Search for the cell housing the specified text and yield its [x, y] center coordinate. 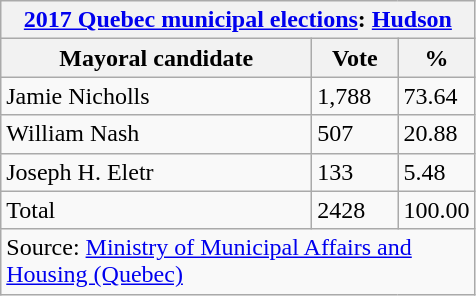
% [436, 58]
5.48 [436, 172]
100.00 [436, 210]
73.64 [436, 96]
Source: Ministry of Municipal Affairs and Housing (Quebec) [238, 262]
2017 Quebec municipal elections: Hudson [238, 20]
Jamie Nicholls [156, 96]
20.88 [436, 134]
Vote [355, 58]
Joseph H. Eletr [156, 172]
1,788 [355, 96]
William Nash [156, 134]
Mayoral candidate [156, 58]
507 [355, 134]
2428 [355, 210]
133 [355, 172]
Total [156, 210]
